Return [X, Y] of the center of cell containing provided text 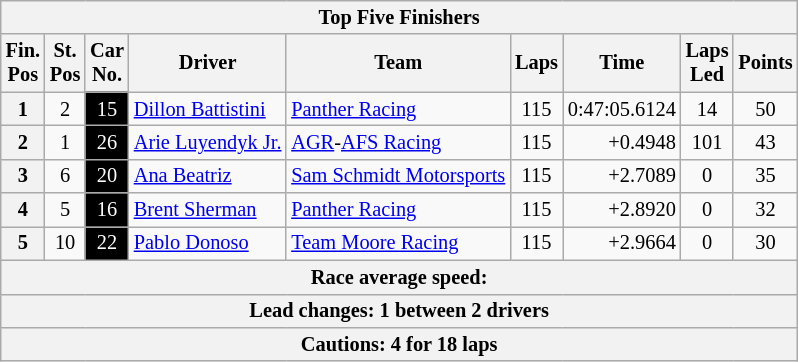
22 [107, 243]
CarNo. [107, 63]
32 [765, 210]
Team Moore Racing [398, 243]
Team [398, 63]
Pablo Donoso [208, 243]
+2.9664 [622, 243]
St.Pos [65, 63]
Time [622, 63]
Points [765, 63]
35 [765, 176]
Top Five Finishers [400, 17]
15 [107, 109]
Sam Schmidt Motorsports [398, 176]
43 [765, 142]
4 [23, 210]
AGR-AFS Racing [398, 142]
Ana Beatriz [208, 176]
LapsLed [708, 63]
50 [765, 109]
14 [708, 109]
0:47:05.6124 [622, 109]
16 [107, 210]
Fin.Pos [23, 63]
30 [765, 243]
Race average speed: [400, 277]
Driver [208, 63]
Dillon Battistini [208, 109]
Cautions: 4 for 18 laps [400, 344]
+0.4948 [622, 142]
Arie Luyendyk Jr. [208, 142]
Lead changes: 1 between 2 drivers [400, 311]
20 [107, 176]
Laps [536, 63]
6 [65, 176]
101 [708, 142]
26 [107, 142]
3 [23, 176]
+2.7089 [622, 176]
+2.8920 [622, 210]
10 [65, 243]
Brent Sherman [208, 210]
